Find where the given text appears and provide that cell's center as [X, Y] coordinate. 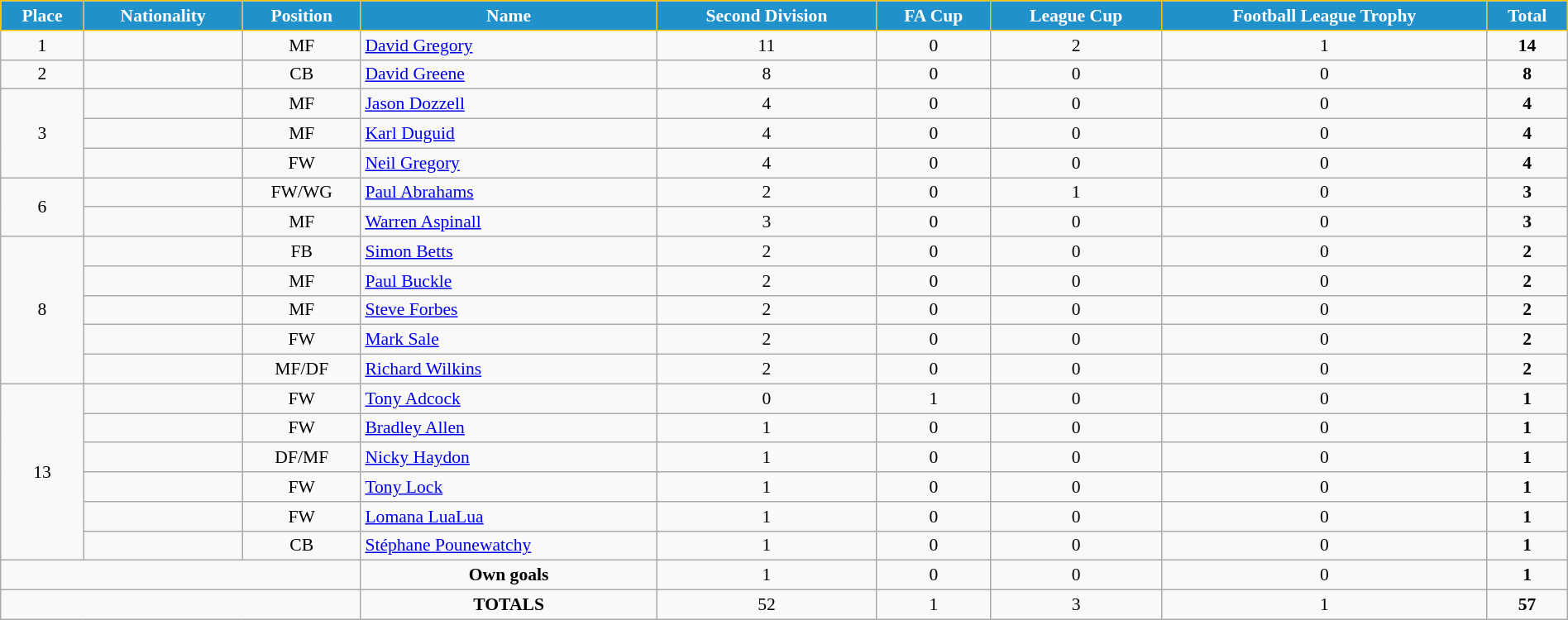
Own goals [509, 575]
Name [509, 16]
Place [42, 16]
Paul Abrahams [509, 193]
Football League Trophy [1325, 16]
13 [42, 472]
Neil Gregory [509, 163]
14 [1527, 45]
Paul Buckle [509, 281]
FA Cup [933, 16]
Simon Betts [509, 251]
Steve Forbes [509, 310]
Nationality [163, 16]
TOTALS [509, 605]
6 [42, 207]
Second Division [767, 16]
David Greene [509, 74]
FW/WG [301, 193]
Position [301, 16]
57 [1527, 605]
Mark Sale [509, 340]
League Cup [1077, 16]
FB [301, 251]
Bradley Allen [509, 428]
Nicky Haydon [509, 458]
Stéphane Pounewatchy [509, 546]
52 [767, 605]
Total [1527, 16]
Warren Aspinall [509, 222]
Tony Adcock [509, 398]
Richard Wilkins [509, 370]
Karl Duguid [509, 134]
MF/DF [301, 370]
David Gregory [509, 45]
11 [767, 45]
Lomana LuaLua [509, 517]
Tony Lock [509, 487]
Jason Dozzell [509, 104]
DF/MF [301, 458]
